Return the (X, Y) coordinate for the center point of the cell that contains the specified text.  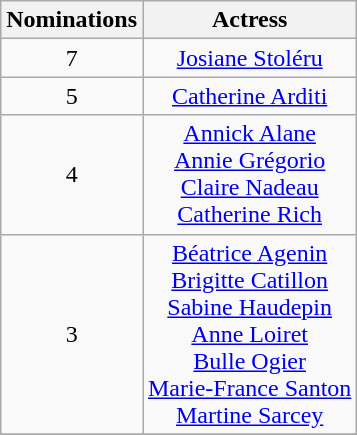
Annick AlaneAnnie GrégorioClaire NadeauCatherine Rich (249, 174)
7 (72, 58)
Josiane Stoléru (249, 58)
5 (72, 96)
3 (72, 334)
Nominations (72, 20)
4 (72, 174)
Béatrice AgeninBrigitte CatillonSabine HaudepinAnne LoiretBulle OgierMarie-France SantonMartine Sarcey (249, 334)
Actress (249, 20)
Catherine Arditi (249, 96)
